Output the [X, Y] coordinate of the center of the cell containing the given text.  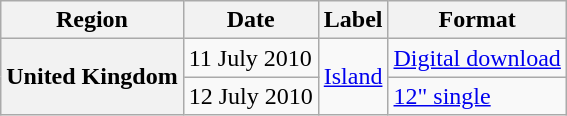
12 July 2010 [250, 96]
Date [250, 20]
Format [477, 20]
Digital download [477, 58]
Label [353, 20]
United Kingdom [92, 77]
11 July 2010 [250, 58]
12" single [477, 96]
Region [92, 20]
Island [353, 77]
